From the cell containing the given text, extract its center point as [X, Y] coordinate. 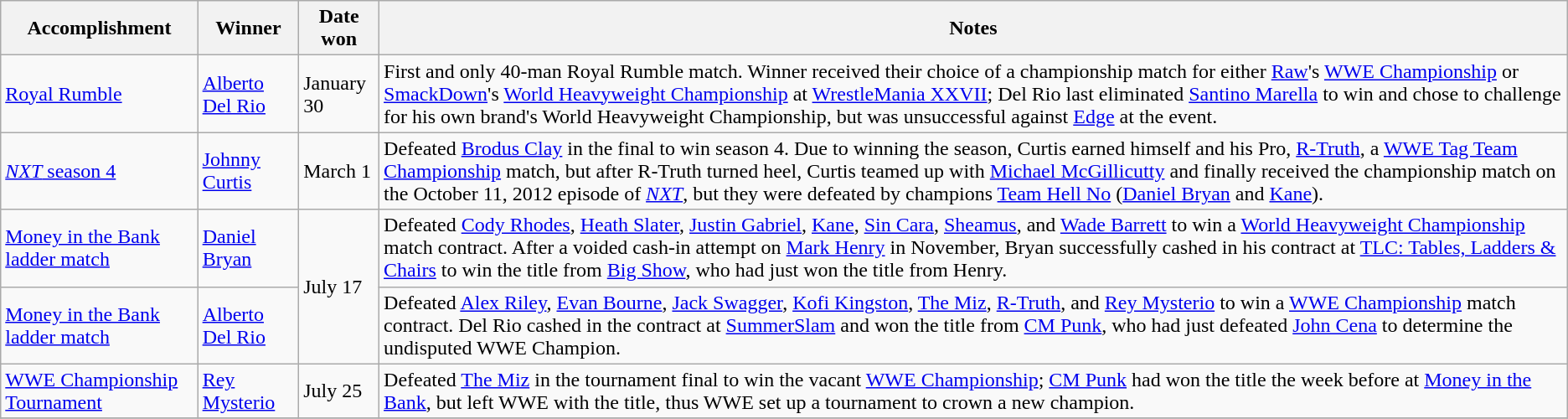
July 17 [339, 287]
WWE Championship Tournament [99, 391]
Royal Rumble [99, 94]
Accomplishment [99, 28]
Rey Mysterio [248, 391]
Date won [339, 28]
January 30 [339, 94]
Notes [973, 28]
Winner [248, 28]
NXT season 4 [99, 171]
Daniel Bryan [248, 248]
March 1 [339, 171]
Johnny Curtis [248, 171]
July 25 [339, 391]
